Identify which cell holds the provided text, then report its [X, Y] central coordinate. 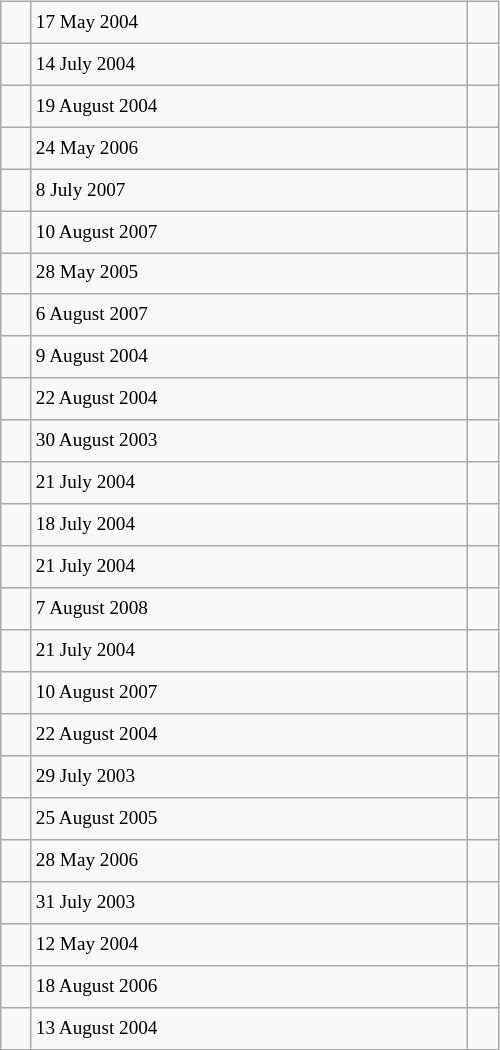
14 July 2004 [250, 64]
7 August 2008 [250, 609]
19 August 2004 [250, 106]
28 May 2005 [250, 274]
6 August 2007 [250, 315]
17 May 2004 [250, 22]
18 August 2006 [250, 986]
24 May 2006 [250, 148]
25 August 2005 [250, 819]
18 July 2004 [250, 525]
13 August 2004 [250, 1028]
29 July 2003 [250, 777]
12 May 2004 [250, 944]
30 August 2003 [250, 441]
28 May 2006 [250, 861]
8 July 2007 [250, 190]
9 August 2004 [250, 357]
31 July 2003 [250, 902]
